Provide the [X, Y] coordinate of the cell's center where the given text is located.  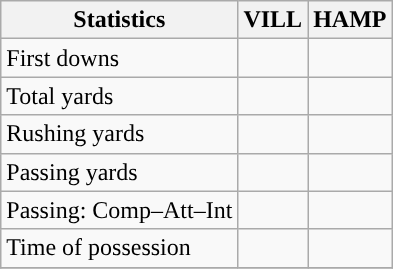
HAMP [350, 20]
Total yards [120, 96]
Time of possession [120, 248]
Passing: Comp–Att–Int [120, 210]
First downs [120, 58]
Passing yards [120, 172]
VILL [273, 20]
Statistics [120, 20]
Rushing yards [120, 134]
